Output the (X, Y) coordinate of the center of the cell containing the given text.  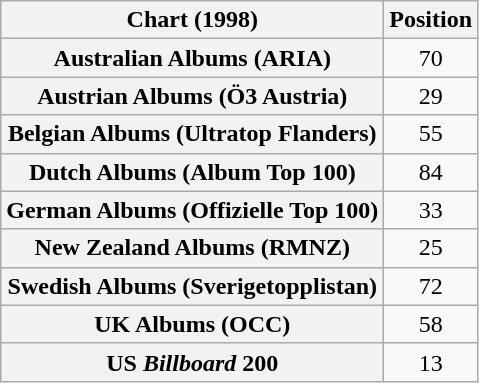
Austrian Albums (Ö3 Austria) (192, 96)
US Billboard 200 (192, 362)
25 (431, 248)
Chart (1998) (192, 20)
New Zealand Albums (RMNZ) (192, 248)
Swedish Albums (Sverigetopplistan) (192, 286)
72 (431, 286)
Australian Albums (ARIA) (192, 58)
70 (431, 58)
German Albums (Offizielle Top 100) (192, 210)
58 (431, 324)
Position (431, 20)
Dutch Albums (Album Top 100) (192, 172)
13 (431, 362)
55 (431, 134)
29 (431, 96)
84 (431, 172)
33 (431, 210)
UK Albums (OCC) (192, 324)
Belgian Albums (Ultratop Flanders) (192, 134)
